From the cell containing the given text, extract its center point as [X, Y] coordinate. 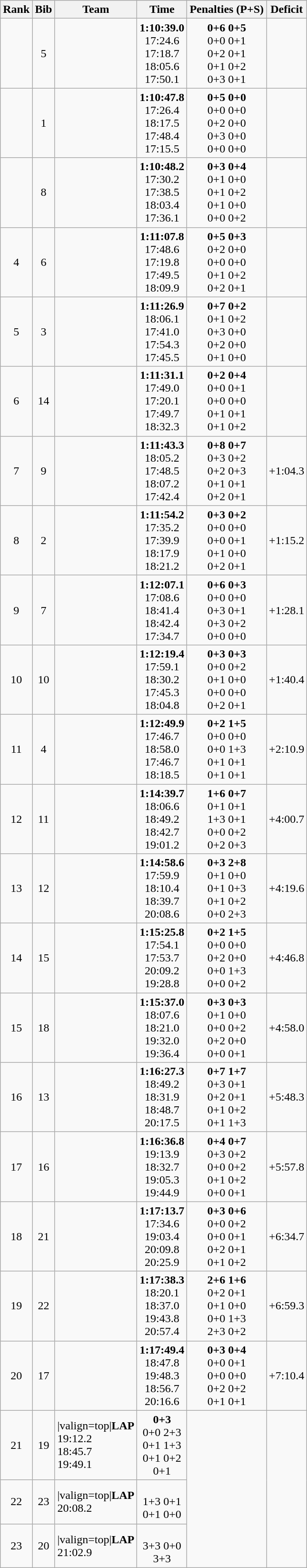
1:12:49.917:46.718:58.017:46.718:18.5 [162, 749]
2+6 1+60+2 0+10+1 0+00+0 1+32+3 0+2 [227, 1306]
+1:40.4 [287, 679]
0+3 0+40+1 0+00+1 0+20+1 0+00+0 0+2 [227, 192]
+6:59.3 [287, 1306]
Deficit [287, 10]
+6:34.7 [287, 1236]
Bib [44, 10]
2 [44, 540]
0+2 1+50+0 0+00+0 1+30+1 0+10+1 0+1 [227, 749]
1:14:58.617:59.918:10.418:39.720:08.6 [162, 889]
+1:04.3 [287, 471]
0+30+0 2+30+1 1+30+1 0+20+1 [162, 1445]
+1:28.1 [287, 610]
+4:19.6 [287, 889]
+4:46.8 [287, 958]
1 [44, 123]
1+6 0+70+1 0+11+3 0+10+0 0+20+2 0+3 [227, 819]
1:15:37.018:07.618:21.019:32.019:36.4 [162, 1028]
0+3 0+60+0 0+20+0 0+10+2 0+10+1 0+2 [227, 1236]
+7:10.4 [287, 1376]
0+5 0+30+2 0+00+0 0+00+1 0+20+2 0+1 [227, 262]
1:10:48.217:30.217:38.518:03.417:36.1 [162, 192]
1:17:38.318:20.118:37.019:43.820:57.4 [162, 1306]
0+6 0+30+0 0+00+3 0+10+3 0+20+0 0+0 [227, 610]
|valign=top|LAP21:02.9 [96, 1546]
0+2 0+40+0 0+10+0 0+00+1 0+10+1 0+2 [227, 401]
+1:15.2 [287, 540]
|valign=top|LAP19:12.218:45.719:49.1 [96, 1445]
+4:58.0 [287, 1028]
1:11:31.117:49.017:20.117:49.718:32.3 [162, 401]
0+7 0+20+1 0+20+3 0+00+2 0+00+1 0+0 [227, 332]
0+3 2+80+1 0+00+1 0+30+1 0+20+0 2+3 [227, 889]
|valign=top|LAP20:08.2 [96, 1502]
0+5 0+00+0 0+00+2 0+00+3 0+00+0 0+0 [227, 123]
1:11:26.918:06.117:41.017:54.317:45.5 [162, 332]
0+2 1+50+0 0+00+2 0+00+0 1+30+0 0+2 [227, 958]
1:12:07.117:08.618:41.418:42.417:34.7 [162, 610]
0+4 0+70+3 0+20+0 0+20+1 0+20+0 0+1 [227, 1167]
0+3 0+40+0 0+10+0 0+00+2 0+20+1 0+1 [227, 1376]
1:14:39.718:06.618:49.218:42.719:01.2 [162, 819]
+5:48.3 [287, 1097]
1+3 0+10+1 0+0 [162, 1502]
0+7 1+70+3 0+10+2 0+10+1 0+20+1 1+3 [227, 1097]
0+8 0+70+3 0+20+2 0+30+1 0+10+2 0+1 [227, 471]
1:10:39.017:24.617:18.718:05.617:50.1 [162, 53]
Rank [16, 10]
1:12:19.417:59.118:30.217:45.318:04.8 [162, 679]
1:17:49.418:47.819:48.318:56.720:16.6 [162, 1376]
1:10:47.817:26.418:17.517:48.417:15.5 [162, 123]
1:15:25.817:54.117:53.720:09.219:28.8 [162, 958]
1:16:36.819:13.918:32.719:05.319:44.9 [162, 1167]
0+3 0+30+1 0+00+0 0+20+2 0+00+0 0+1 [227, 1028]
1:17:13.717:34.619:03.420:09.820:25.9 [162, 1236]
3 [44, 332]
1:16:27.318:49.218:31.918:48.720:17.5 [162, 1097]
Penalties (P+S) [227, 10]
+2:10.9 [287, 749]
0+6 0+50+0 0+10+2 0+10+1 0+20+3 0+1 [227, 53]
Time [162, 10]
1:11:07.817:48.617:19.817:49.518:09.9 [162, 262]
1:11:54.217:35.217:39.918:17.918:21.2 [162, 540]
+5:57.8 [287, 1167]
1:11:43.318:05.217:48.518:07.217:42.4 [162, 471]
0+3 0+30+0 0+20+1 0+00+0 0+00+2 0+1 [227, 679]
Team [96, 10]
+4:00.7 [287, 819]
3+3 0+03+3 [162, 1546]
0+3 0+20+0 0+00+0 0+10+1 0+00+2 0+1 [227, 540]
